Extract the (x, y) coordinate from the center of the cell holding the provided text.  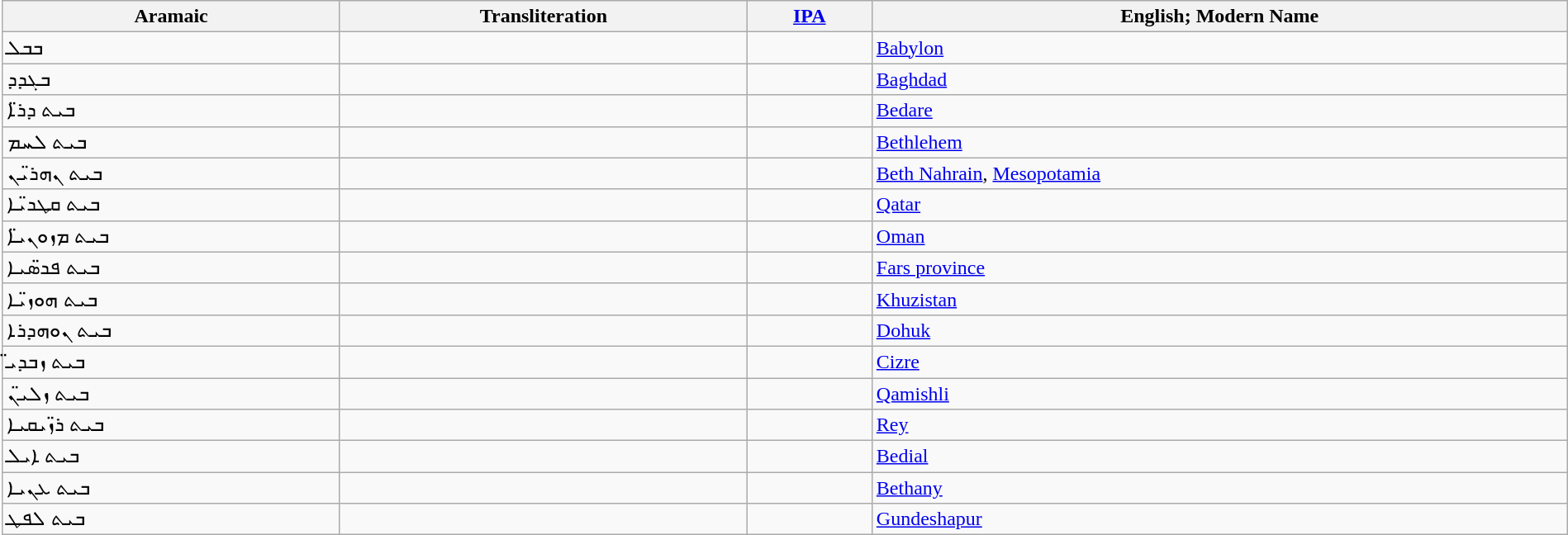
ܒܝܬ ܢܗܪ̈ܝܢ (172, 173)
Rey (1219, 425)
ܒܝܬ ܗܘܙ̈ܝܐ (172, 299)
ܒܝܬ ܩܛܖ̈ܝܐ (172, 205)
Oman (1219, 236)
ܒܝܬ ܦܖ̈ܣܝܐ (172, 267)
Beth Nahrain, Mesopotamia (1219, 173)
Qatar (1219, 205)
ܒܝܬ ܙܒܕܝ̈ (172, 362)
ܒܝܬ ܕܪ̈ܐ (172, 111)
Transliteration (544, 17)
Baghdad (1219, 79)
ܒܝܬ ܡܙܘܢܝ̈ܐ (172, 236)
Bethlehem (1219, 142)
Gundeshapur (1219, 519)
ܒܝܬ ܪ̈ܙܝܩܝܐ (172, 425)
Cizre (1219, 362)
Bethany (1219, 488)
Qamishli (1219, 394)
ܒܓܕܕ (172, 79)
Aramaic (172, 17)
ܒܝܬ ܢܘܗܕܪܐ (172, 330)
ܒܝܬ ܠܚܡ (172, 142)
ܒܝܬ ܐܝܠ (172, 457)
IPA (810, 17)
ܒܝܬ ܠܦܛ (172, 519)
Babylon (1219, 48)
Dohuk (1219, 330)
ܒܒܠ (172, 48)
Bedare (1219, 111)
Fars province (1219, 267)
ܒܝܬ ܙܠܝ̈ܢ (172, 394)
Khuzistan (1219, 299)
Bedial (1219, 457)
English; Modern Name (1219, 17)
ܒܝܬ ܥܢܝܐ (172, 488)
